Capture the cell that displays the provided text and extract its (x, y) central coordinate. 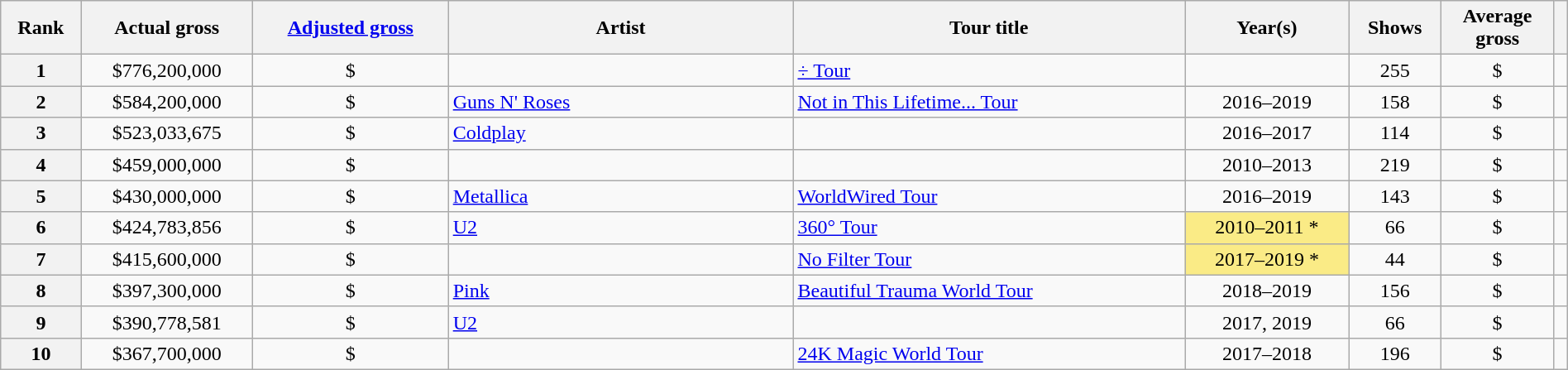
Artist (620, 28)
Not in This Lifetime... Tour (989, 102)
2 (41, 102)
Rank (41, 28)
8 (41, 291)
7 (41, 259)
2017, 2019 (1267, 322)
$367,700,000 (167, 353)
2018–2019 (1267, 291)
3 (41, 133)
No Filter Tour (989, 259)
2016–2017 (1267, 133)
WorldWired Tour (989, 196)
Adjusted gross (351, 28)
114 (1394, 133)
$584,200,000 (167, 102)
360° Tour (989, 228)
219 (1394, 165)
Actual gross (167, 28)
Coldplay (620, 133)
Shows (1394, 28)
$523,033,675 (167, 133)
Guns N' Roses (620, 102)
156 (1394, 291)
Year(s) (1267, 28)
$430,000,000 (167, 196)
Beautiful Trauma World Tour (989, 291)
2017–2018 (1267, 353)
196 (1394, 353)
$415,600,000 (167, 259)
2017–2019 * (1267, 259)
$776,200,000 (167, 70)
Metallica (620, 196)
Pink (620, 291)
$397,300,000 (167, 291)
$390,778,581 (167, 322)
4 (41, 165)
143 (1394, 196)
2010–2013 (1267, 165)
6 (41, 228)
255 (1394, 70)
44 (1394, 259)
Tour title (989, 28)
5 (41, 196)
10 (41, 353)
÷ Tour (989, 70)
2010–2011 * (1267, 228)
$459,000,000 (167, 165)
24K Magic World Tour (989, 353)
9 (41, 322)
$424,783,856 (167, 228)
Averagegross (1497, 28)
1 (41, 70)
158 (1394, 102)
